Determine the [X, Y] coordinate at the center of the cell enclosing the given text.  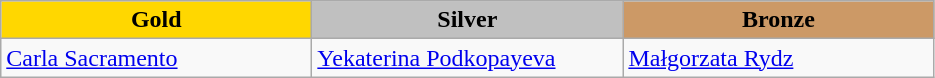
Yekaterina Podkopayeva [468, 58]
Carla Sacramento [156, 58]
Silver [468, 20]
Małgorzata Rydz [778, 58]
Gold [156, 20]
Bronze [778, 20]
